Search for the cell housing the specified text and yield its (x, y) center coordinate. 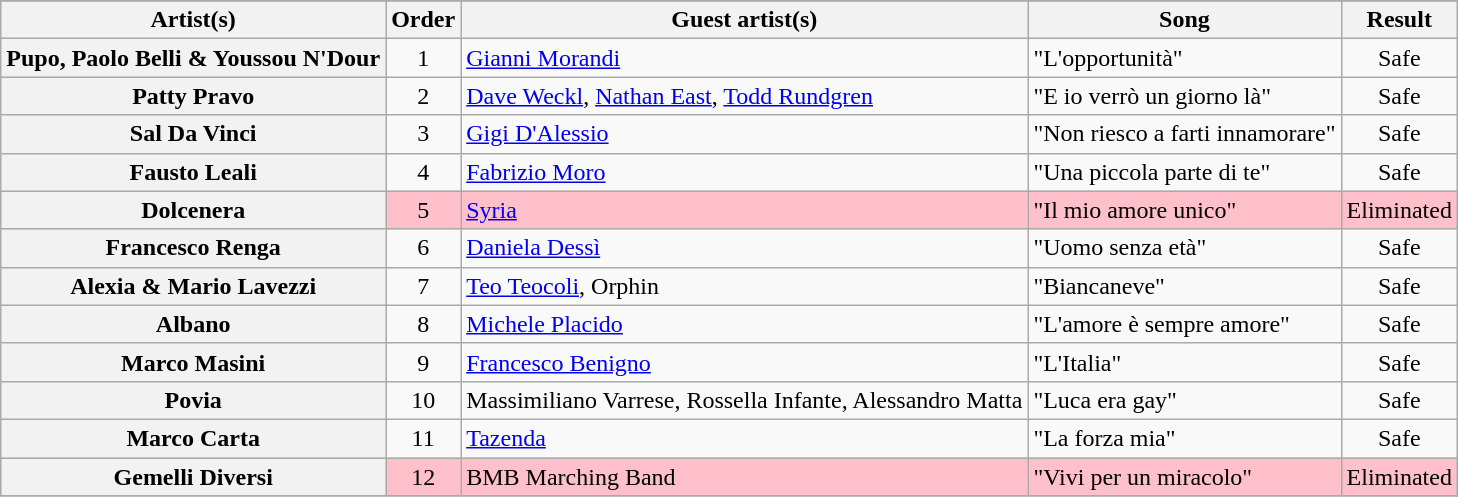
Teo Teocoli, Orphin (744, 286)
Daniela Dessì (744, 248)
Gianni Morandi (744, 58)
Fausto Leali (194, 172)
Order (424, 20)
Marco Carta (194, 438)
Dave Weckl, Nathan East, Todd Rundgren (744, 96)
2 (424, 96)
"L'opportunità" (1184, 58)
8 (424, 324)
"Non riesco a farti innamorare" (1184, 134)
"L'Italia" (1184, 362)
"Una piccola parte di te" (1184, 172)
9 (424, 362)
Pupo, Paolo Belli & Youssou N'Dour (194, 58)
Result (1399, 20)
12 (424, 477)
10 (424, 400)
Michele Placido (744, 324)
"Biancaneve" (1184, 286)
3 (424, 134)
7 (424, 286)
"E io verrò un giorno là" (1184, 96)
Gigi D'Alessio (744, 134)
11 (424, 438)
Patty Pravo (194, 96)
"L'amore è sempre amore" (1184, 324)
"Uomo senza età" (1184, 248)
Syria (744, 210)
1 (424, 58)
5 (424, 210)
Song (1184, 20)
BMB Marching Band (744, 477)
"Vivi per un miracolo" (1184, 477)
Fabrizio Moro (744, 172)
Francesco Renga (194, 248)
Massimiliano Varrese, Rossella Infante, Alessandro Matta (744, 400)
Gemelli Diversi (194, 477)
6 (424, 248)
Alexia & Mario Lavezzi (194, 286)
Dolcenera (194, 210)
"Il mio amore unico" (1184, 210)
Francesco Benigno (744, 362)
Guest artist(s) (744, 20)
Povia (194, 400)
Marco Masini (194, 362)
Sal Da Vinci (194, 134)
4 (424, 172)
Tazenda (744, 438)
"Luca era gay" (1184, 400)
"La forza mia" (1184, 438)
Albano (194, 324)
Artist(s) (194, 20)
